Search for the cell housing the specified text and yield its (x, y) center coordinate. 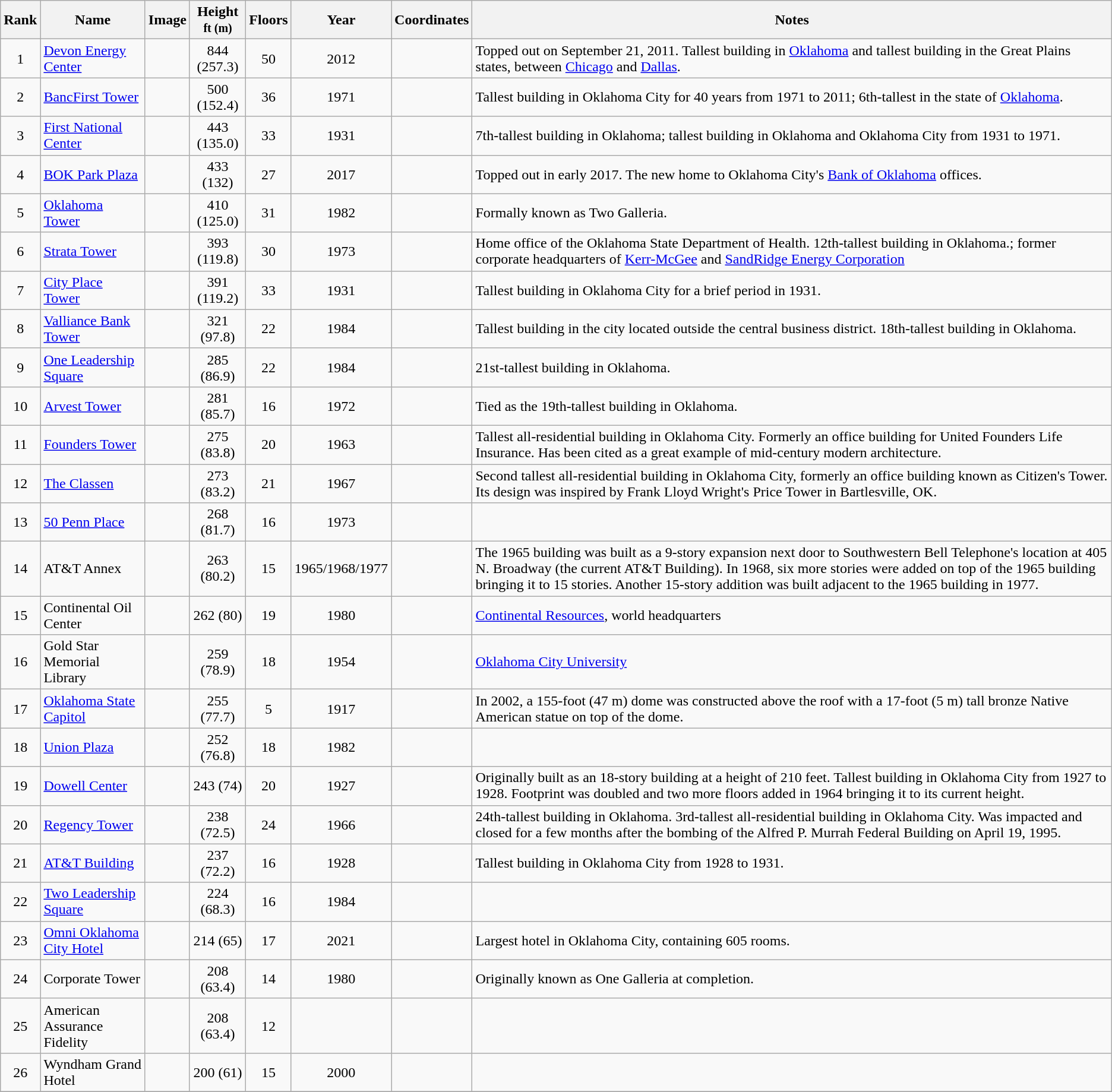
Dowell Center (93, 786)
2000 (341, 1072)
Coordinates (432, 20)
Topped out on September 21, 2011. Tallest building in Oklahoma and tallest building in the Great Plains states, between Chicago and Dallas. (792, 58)
30 (268, 252)
Floors (268, 20)
7 (20, 290)
1965/1968/1977 (341, 569)
11 (20, 444)
One Leadership Square (93, 367)
9 (20, 367)
259 (78.9) (217, 662)
City Place Tower (93, 290)
3 (20, 135)
Omni Oklahoma City Hotel (93, 941)
252 (76.8) (217, 747)
Two Leadership Square (93, 901)
1917 (341, 709)
391 (119.2) (217, 290)
Devon Energy Center (93, 58)
First National Center (93, 135)
Tallest building in Oklahoma City for 40 years from 1971 to 2011; 6th-tallest in the state of Oklahoma. (792, 97)
268 (81.7) (217, 523)
Strata Tower (93, 252)
1954 (341, 662)
American Assurance Fidelity (93, 1025)
Gold Star Memorial Library (93, 662)
255 (77.7) (217, 709)
AT&T Building (93, 863)
281 (85.7) (217, 406)
1963 (341, 444)
Image (168, 20)
1972 (341, 406)
273 (83.2) (217, 483)
27 (268, 175)
285 (86.9) (217, 367)
Valliance Bank Tower (93, 329)
410 (125.0) (217, 213)
275 (83.8) (217, 444)
Year (341, 20)
262 (80) (217, 615)
23 (20, 941)
2017 (341, 175)
36 (268, 97)
Oklahoma Tower (93, 213)
243 (74) (217, 786)
Originally known as One Galleria at completion. (792, 979)
Oklahoma City University (792, 662)
The Classen (93, 483)
Founders Tower (93, 444)
Topped out in early 2017. The new home to Oklahoma City's Bank of Oklahoma offices. (792, 175)
2021 (341, 941)
1928 (341, 863)
844 (257.3) (217, 58)
393 (119.8) (217, 252)
Rank (20, 20)
Union Plaza (93, 747)
Arvest Tower (93, 406)
433 (132) (217, 175)
Continental Resources, world headquarters (792, 615)
Wyndham Grand Hotel (93, 1072)
443 (135.0) (217, 135)
Notes (792, 20)
237 (72.2) (217, 863)
25 (20, 1025)
13 (20, 523)
214 (65) (217, 941)
BancFirst Tower (93, 97)
7th-tallest building in Oklahoma; tallest building in Oklahoma and Oklahoma City from 1931 to 1971. (792, 135)
26 (20, 1072)
Name (93, 20)
In 2002, a 155-foot (47 m) dome was constructed above the roof with a 17-foot (5 m) tall bronze Native American statue on top of the dome. (792, 709)
1967 (341, 483)
2012 (341, 58)
1 (20, 58)
10 (20, 406)
500 (152.4) (217, 97)
Heightft (m) (217, 20)
BOK Park Plaza (93, 175)
1966 (341, 824)
Tallest building in Oklahoma City from 1928 to 1931. (792, 863)
8 (20, 329)
1927 (341, 786)
Formally known as Two Galleria. (792, 213)
Oklahoma State Capitol (93, 709)
1971 (341, 97)
50 (268, 58)
321 (97.8) (217, 329)
4 (20, 175)
238 (72.5) (217, 824)
6 (20, 252)
263 (80.2) (217, 569)
50 Penn Place (93, 523)
31 (268, 213)
2 (20, 97)
Tallest building in the city located outside the central business district. 18th-tallest building in Oklahoma. (792, 329)
Tallest building in Oklahoma City for a brief period in 1931. (792, 290)
Largest hotel in Oklahoma City, containing 605 rooms. (792, 941)
224 (68.3) (217, 901)
21st-tallest building in Oklahoma. (792, 367)
AT&T Annex (93, 569)
Continental Oil Center (93, 615)
200 (61) (217, 1072)
Regency Tower (93, 824)
Corporate Tower (93, 979)
Tied as the 19th-tallest building in Oklahoma. (792, 406)
